For the text-containing cell, return its midpoint in [X, Y] coordinate format. 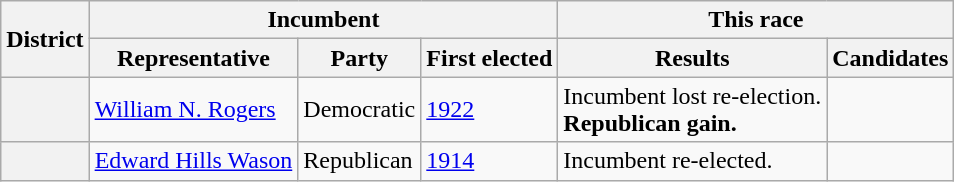
District [45, 39]
Representative [194, 58]
1922 [490, 110]
Incumbent re-elected. [692, 161]
Candidates [890, 58]
This race [756, 20]
Results [692, 58]
1914 [490, 161]
Incumbent lost re-election.Republican gain. [692, 110]
Incumbent [324, 20]
William N. Rogers [194, 110]
First elected [490, 58]
Republican [360, 161]
Party [360, 58]
Edward Hills Wason [194, 161]
Democratic [360, 110]
